Return (X, Y) of the center of cell containing provided text 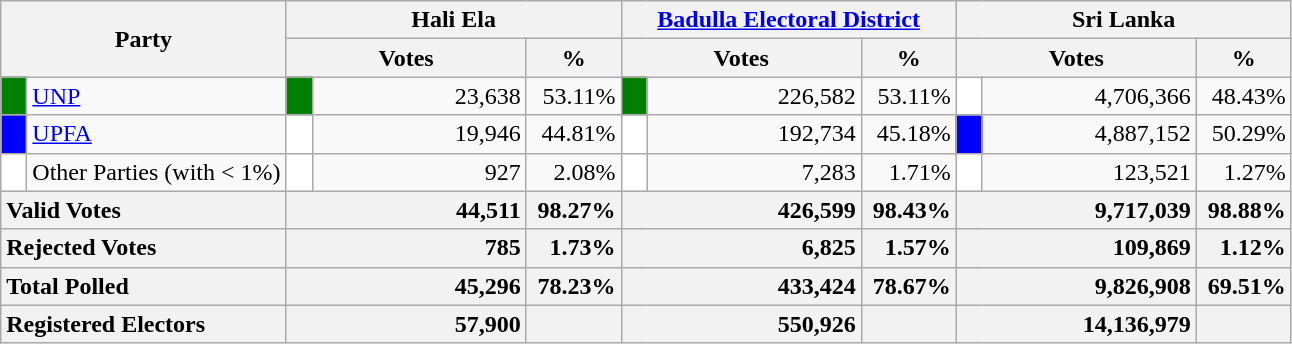
45,296 (406, 286)
1.57% (908, 248)
9,717,039 (1076, 210)
Total Polled (144, 286)
785 (406, 248)
7,283 (754, 172)
4,887,152 (1089, 134)
45.18% (908, 134)
1.73% (574, 248)
44.81% (574, 134)
57,900 (406, 324)
9,826,908 (1076, 286)
14,136,979 (1076, 324)
50.29% (1244, 134)
78.23% (574, 286)
109,869 (1076, 248)
4,706,366 (1089, 96)
6,825 (741, 248)
Valid Votes (144, 210)
Other Parties (with < 1%) (156, 172)
98.27% (574, 210)
UNP (156, 96)
19,946 (419, 134)
550,926 (741, 324)
226,582 (754, 96)
2.08% (574, 172)
927 (419, 172)
98.43% (908, 210)
Rejected Votes (144, 248)
Hali Ela (454, 20)
44,511 (406, 210)
UPFA (156, 134)
98.88% (1244, 210)
433,424 (741, 286)
Party (144, 39)
1.27% (1244, 172)
Registered Electors (144, 324)
192,734 (754, 134)
1.12% (1244, 248)
426,599 (741, 210)
78.67% (908, 286)
23,638 (419, 96)
1.71% (908, 172)
Sri Lanka (1124, 20)
123,521 (1089, 172)
Badulla Electoral District (788, 20)
48.43% (1244, 96)
69.51% (1244, 286)
